Provide the (x, y) coordinate of the cell's center where the given text is located.  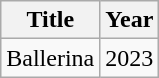
Ballerina (50, 58)
Title (50, 20)
Year (130, 20)
2023 (130, 58)
